Return the (x, y) coordinate for the center point of the cell that contains the specified text.  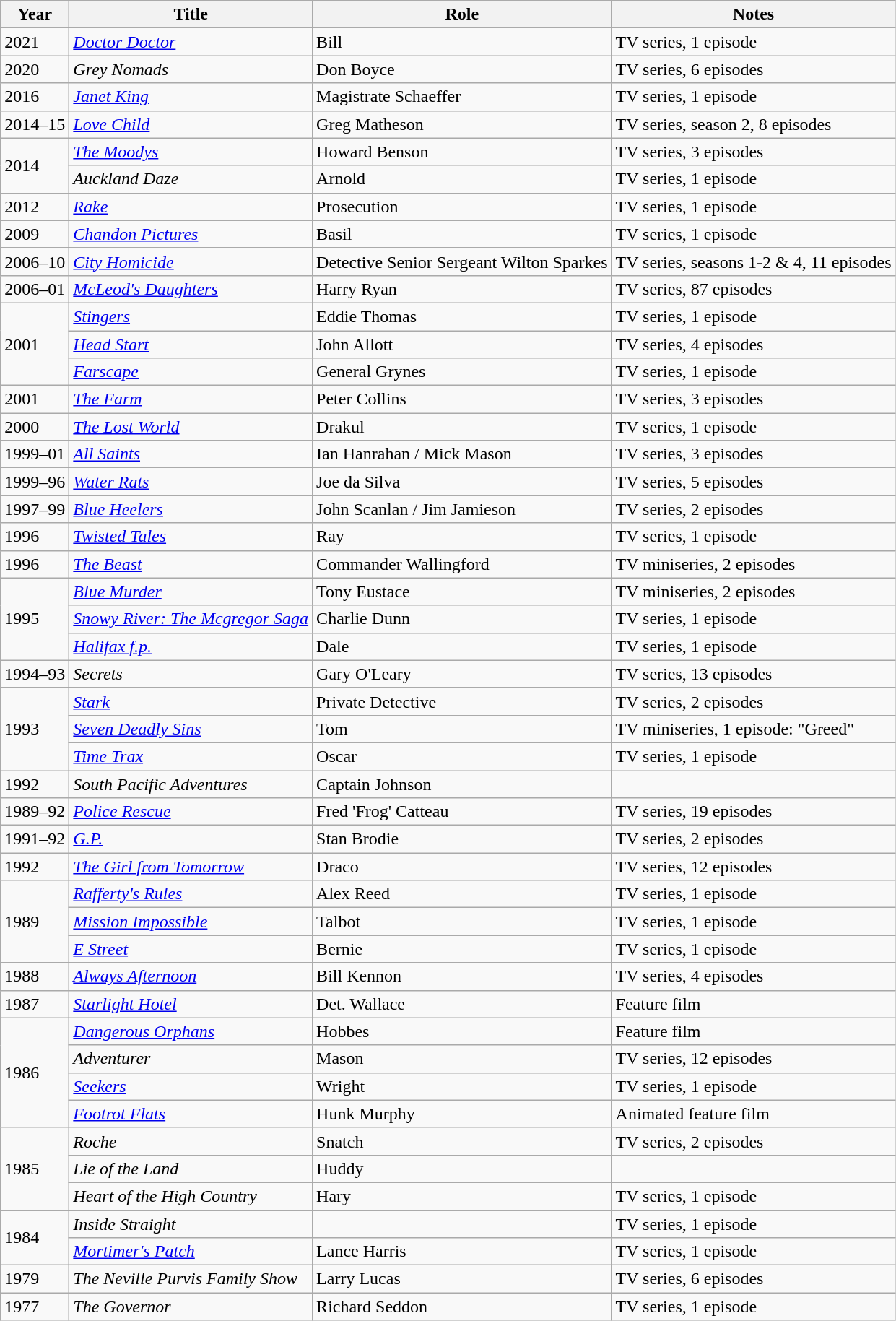
Twisted Tales (191, 537)
Mason (462, 1059)
Mission Impossible (191, 922)
1987 (35, 1004)
McLeod's Daughters (191, 289)
2014–15 (35, 124)
2006–10 (35, 261)
TV series, 5 episodes (754, 482)
Tony Eustace (462, 592)
1997–99 (35, 509)
Dale (462, 646)
Halifax f.p. (191, 646)
Detective Senior Sergeant Wilton Sparkes (462, 261)
Rafferty's Rules (191, 894)
Howard Benson (462, 152)
Stingers (191, 316)
1988 (35, 976)
Starlight Hotel (191, 1004)
Bernie (462, 949)
Basil (462, 234)
Auckland Daze (191, 179)
Adventurer (191, 1059)
Seven Deadly Sins (191, 729)
Notes (754, 14)
Bill (462, 42)
The Beast (191, 564)
General Grynes (462, 372)
Don Boyce (462, 69)
The Moodys (191, 152)
Title (191, 14)
Peter Collins (462, 399)
Oscar (462, 756)
The Governor (191, 1307)
Larry Lucas (462, 1279)
Snatch (462, 1141)
Love Child (191, 124)
Seekers (191, 1086)
1989–92 (35, 812)
TV series, 13 episodes (754, 674)
1979 (35, 1279)
All Saints (191, 454)
Year (35, 14)
Blue Heelers (191, 509)
1986 (35, 1073)
Eddie Thomas (462, 316)
John Scanlan / Jim Jamieson (462, 509)
Chandon Pictures (191, 234)
The Girl from Tomorrow (191, 867)
2020 (35, 69)
Always Afternoon (191, 976)
Commander Wallingford (462, 564)
2009 (35, 234)
Footrot Flats (191, 1114)
Stark (191, 701)
2016 (35, 97)
Bill Kennon (462, 976)
1995 (35, 619)
Private Detective (462, 701)
TV miniseries, 1 episode: "Greed" (754, 729)
Lie of the Land (191, 1169)
Ian Hanrahan / Mick Mason (462, 454)
1993 (35, 729)
Draco (462, 867)
2006–01 (35, 289)
Det. Wallace (462, 1004)
TV series, seasons 1-2 & 4, 11 episodes (754, 261)
The Lost World (191, 427)
Snowy River: The Mcgregor Saga (191, 619)
Prosecution (462, 207)
1999–01 (35, 454)
Heart of the High Country (191, 1196)
Captain Johnson (462, 784)
Janet King (191, 97)
E Street (191, 949)
Hary (462, 1196)
Water Rats (191, 482)
Police Rescue (191, 812)
Richard Seddon (462, 1307)
Inside Straight (191, 1224)
Alex Reed (462, 894)
Blue Murder (191, 592)
Drakul (462, 427)
Harry Ryan (462, 289)
1977 (35, 1307)
The Neville Purvis Family Show (191, 1279)
Dangerous Orphans (191, 1031)
Roche (191, 1141)
1985 (35, 1169)
1999–96 (35, 482)
TV series, 19 episodes (754, 812)
Huddy (462, 1169)
Farscape (191, 372)
Talbot (462, 922)
South Pacific Adventures (191, 784)
Head Start (191, 345)
Doctor Doctor (191, 42)
John Allott (462, 345)
Grey Nomads (191, 69)
Wright (462, 1086)
Lance Harris (462, 1252)
Role (462, 14)
Mortimer's Patch (191, 1252)
TV series, season 2, 8 episodes (754, 124)
Fred 'Frog' Catteau (462, 812)
Gary O'Leary (462, 674)
G.P. (191, 839)
Ray (462, 537)
1989 (35, 922)
The Farm (191, 399)
Stan Brodie (462, 839)
1984 (35, 1238)
Rake (191, 207)
1991–92 (35, 839)
2014 (35, 165)
Hunk Murphy (462, 1114)
Time Trax (191, 756)
Charlie Dunn (462, 619)
Secrets (191, 674)
Arnold (462, 179)
Tom (462, 729)
Magistrate Schaeffer (462, 97)
Animated feature film (754, 1114)
Joe da Silva (462, 482)
2012 (35, 207)
TV series, 87 episodes (754, 289)
2021 (35, 42)
1994–93 (35, 674)
Hobbes (462, 1031)
Greg Matheson (462, 124)
City Homicide (191, 261)
2000 (35, 427)
